Extract the (X, Y) coordinate from the center of the cell holding the provided text.  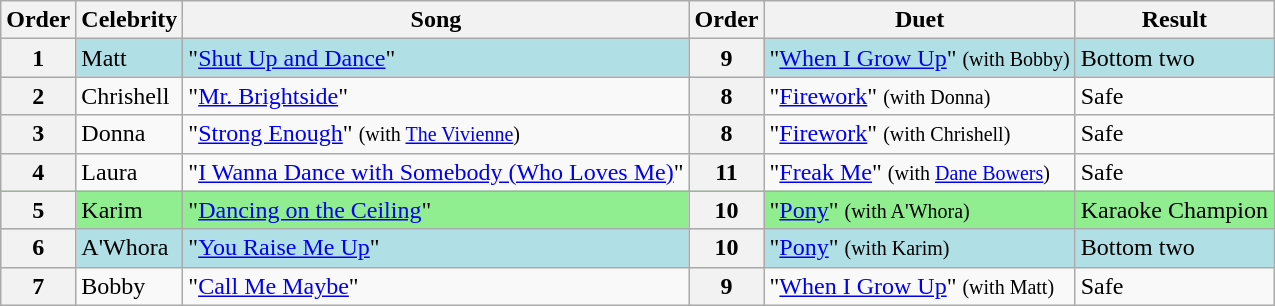
"Strong Enough" (with The Vivienne) (436, 134)
A'Whora (130, 248)
"I Wanna Dance with Somebody (Who Loves Me)" (436, 172)
11 (726, 172)
"You Raise Me Up" (436, 248)
"When I Grow Up" (with Matt) (920, 286)
Laura (130, 172)
3 (38, 134)
"Shut Up and Dance" (436, 58)
1 (38, 58)
Duet (920, 20)
"Freak Me" (with Dane Bowers) (920, 172)
"When I Grow Up" (with Bobby) (920, 58)
"Call Me Maybe" (436, 286)
"Dancing on the Ceiling" (436, 210)
2 (38, 96)
Bobby (130, 286)
Karaoke Champion (1174, 210)
"Firework" (with Donna) (920, 96)
"Mr. Brightside" (436, 96)
Chrishell (130, 96)
"Pony" (with A'Whora) (920, 210)
7 (38, 286)
"Pony" (with Karim) (920, 248)
"Firework" (with Chrishell) (920, 134)
Celebrity (130, 20)
Result (1174, 20)
5 (38, 210)
Matt (130, 58)
Song (436, 20)
4 (38, 172)
Donna (130, 134)
Karim (130, 210)
6 (38, 248)
